Search for the cell housing the specified text and yield its (X, Y) center coordinate. 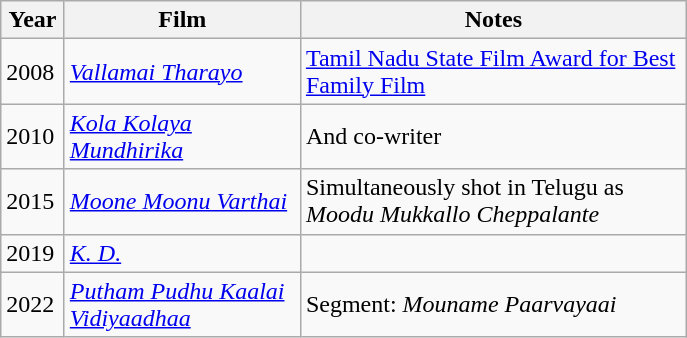
2019 (33, 253)
Kola Kolaya Mundhirika (182, 136)
2015 (33, 202)
2022 (33, 304)
And co-writer (493, 136)
Moone Moonu Varthai (182, 202)
2008 (33, 72)
Vallamai Tharayo (182, 72)
Simultaneously shot in Telugu as Moodu Mukkallo Cheppalante (493, 202)
Notes (493, 20)
Tamil Nadu State Film Award for Best Family Film (493, 72)
Year (33, 20)
K. D. (182, 253)
Segment: Mouname Paarvayaai (493, 304)
Film (182, 20)
2010 (33, 136)
Putham Pudhu Kaalai Vidiyaadhaa (182, 304)
